Search for the cell housing the specified text and yield its (x, y) center coordinate. 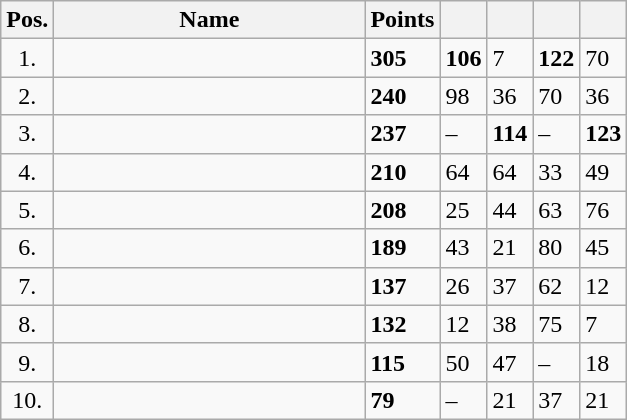
123 (604, 134)
10. (28, 400)
47 (510, 362)
6. (28, 248)
18 (604, 362)
7. (28, 286)
38 (510, 324)
115 (402, 362)
132 (402, 324)
26 (464, 286)
44 (510, 210)
9. (28, 362)
79 (402, 400)
Name (210, 20)
106 (464, 58)
75 (556, 324)
240 (402, 96)
189 (402, 248)
210 (402, 172)
49 (604, 172)
45 (604, 248)
80 (556, 248)
137 (402, 286)
2. (28, 96)
122 (556, 58)
76 (604, 210)
237 (402, 134)
62 (556, 286)
98 (464, 96)
5. (28, 210)
208 (402, 210)
33 (556, 172)
4. (28, 172)
8. (28, 324)
50 (464, 362)
25 (464, 210)
114 (510, 134)
3. (28, 134)
43 (464, 248)
Points (402, 20)
Pos. (28, 20)
63 (556, 210)
1. (28, 58)
305 (402, 58)
